Find where the given text appears and provide that cell's center as [X, Y] coordinate. 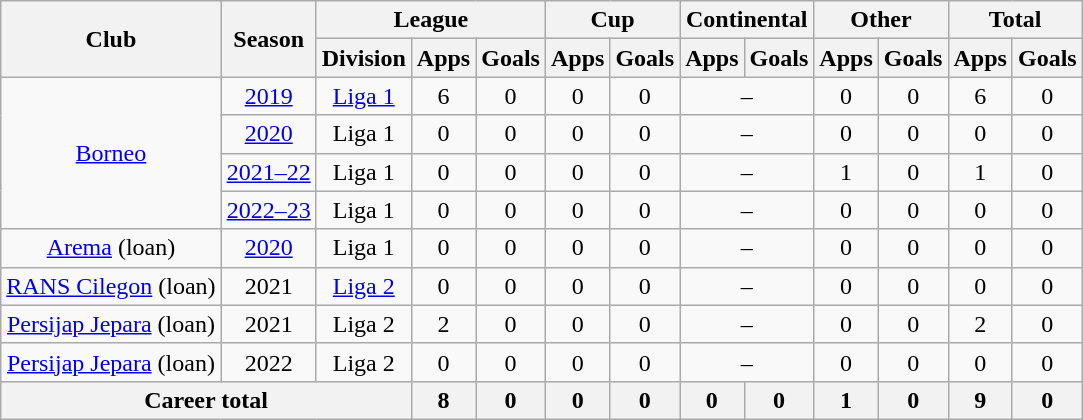
Borneo [111, 153]
9 [980, 400]
Total [1015, 20]
Other [881, 20]
2022–23 [268, 210]
RANS Cilegon (loan) [111, 286]
Career total [206, 400]
8 [443, 400]
Season [268, 39]
Continental [747, 20]
Club [111, 39]
League [430, 20]
Division [364, 58]
2022 [268, 362]
Cup [612, 20]
2019 [268, 96]
Arema (loan) [111, 248]
2021–22 [268, 172]
